Scan for the cell matching the given text and deliver its (X, Y) coordinate at center. 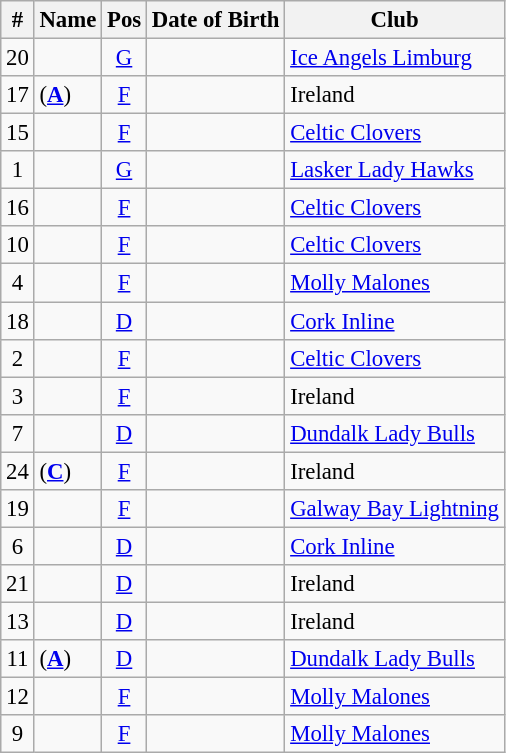
7 (18, 433)
24 (18, 471)
1 (18, 170)
6 (18, 546)
17 (18, 95)
12 (18, 697)
11 (18, 659)
10 (18, 245)
Lasker Lady Hawks (394, 170)
20 (18, 58)
Pos (124, 20)
18 (18, 321)
2 (18, 358)
Date of Birth (215, 20)
13 (18, 621)
Galway Bay Lightning (394, 509)
9 (18, 734)
21 (18, 584)
4 (18, 283)
3 (18, 396)
16 (18, 208)
Club (394, 20)
(C) (68, 471)
19 (18, 509)
Name (68, 20)
Ice Angels Limburg (394, 58)
# (18, 20)
15 (18, 133)
